Return (X, Y) of the center of cell containing provided text 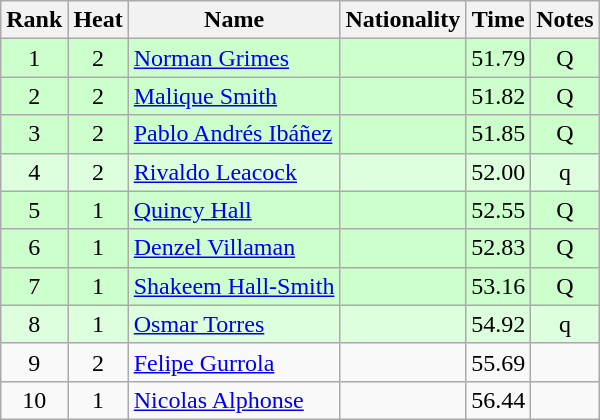
6 (34, 248)
Quincy Hall (234, 210)
51.79 (498, 58)
10 (34, 400)
Malique Smith (234, 96)
Norman Grimes (234, 58)
52.55 (498, 210)
Denzel Villaman (234, 248)
Notes (565, 20)
56.44 (498, 400)
52.83 (498, 248)
Pablo Andrés Ibáñez (234, 134)
Shakeem Hall-Smith (234, 286)
Name (234, 20)
Heat (98, 20)
55.69 (498, 362)
4 (34, 172)
Rivaldo Leacock (234, 172)
Osmar Torres (234, 324)
Rank (34, 20)
Time (498, 20)
3 (34, 134)
Felipe Gurrola (234, 362)
8 (34, 324)
51.85 (498, 134)
Nationality (403, 20)
51.82 (498, 96)
7 (34, 286)
5 (34, 210)
9 (34, 362)
53.16 (498, 286)
52.00 (498, 172)
Nicolas Alphonse (234, 400)
54.92 (498, 324)
